Return (x, y) of the center of cell containing provided text 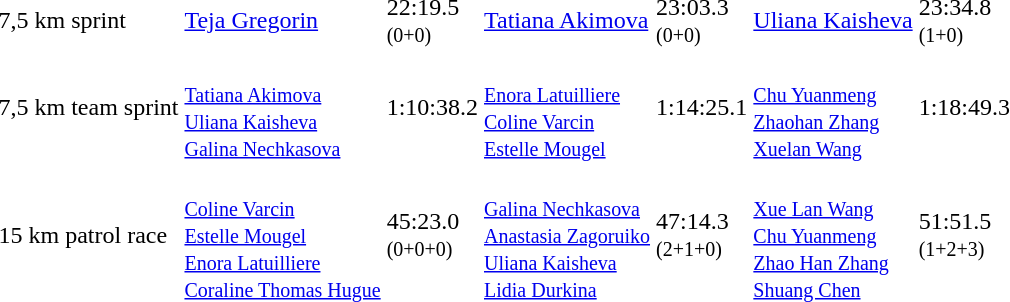
Tatiana AkimovaUliana KaishevaGalina Nechkasova (282, 108)
Chu YuanmengZhaohan ZhangXuelan Wang (833, 108)
1:14:25.1 (702, 108)
Enora LatuilliereColine VarcinEstelle Mougel (568, 108)
1:10:38.2 (432, 108)
